Pinpoint the cell where the given text exists, returning its [x, y] midpoint coordinate. 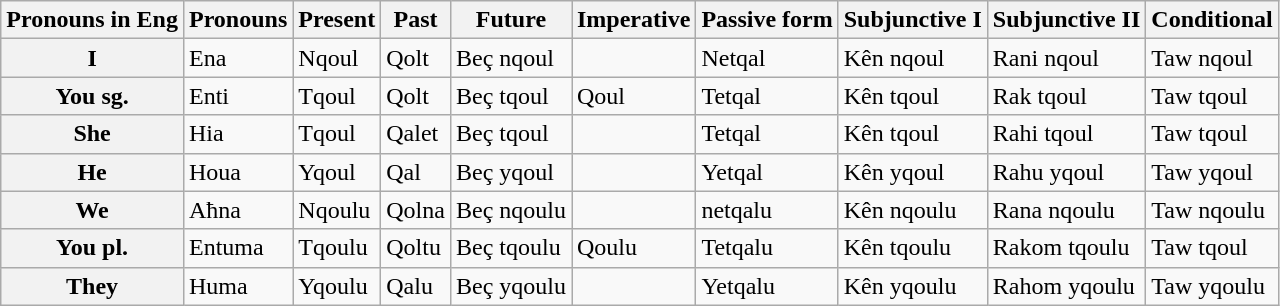
Kên nqoul [912, 58]
Rahom yqoulu [1066, 286]
Qalu [416, 286]
He [92, 172]
Enti [238, 96]
Kên tqoulu [912, 248]
Conditional [1212, 20]
Beç nqoulu [510, 210]
Rak tqoul [1066, 96]
Yqoul [337, 172]
Imperative [634, 20]
Tetqalu [767, 248]
Hia [238, 134]
Past [416, 20]
Aħna [238, 210]
Pronouns in Eng [92, 20]
Rani nqoul [1066, 58]
Beç nqoul [510, 58]
Taw yqoul [1212, 172]
Qal [416, 172]
Taw yqoulu [1212, 286]
Entuma [238, 248]
Nqoul [337, 58]
Netqal [767, 58]
Houa [238, 172]
Tqoulu [337, 248]
Rahi tqoul [1066, 134]
Subjunctive II [1066, 20]
You sg. [92, 96]
Nqoulu [337, 210]
Ena [238, 58]
Kên nqoulu [912, 210]
She [92, 134]
Present [337, 20]
Huma [238, 286]
Kên yqoulu [912, 286]
Rana nqoulu [1066, 210]
Taw nqoul [1212, 58]
Passive form [767, 20]
Yetqal [767, 172]
Qoul [634, 96]
Pronouns [238, 20]
They [92, 286]
Kên yqoul [912, 172]
Beç yqoulu [510, 286]
Beç yqoul [510, 172]
netqalu [767, 210]
I [92, 58]
Qoulu [634, 248]
We [92, 210]
Future [510, 20]
Beç tqoulu [510, 248]
Taw nqoulu [1212, 210]
Qolna [416, 210]
Yetqalu [767, 286]
You pl. [92, 248]
Rahu yqoul [1066, 172]
Subjunctive I [912, 20]
Rakom tqoulu [1066, 248]
Qoltu [416, 248]
Yqoulu [337, 286]
Qalet [416, 134]
